Capture the cell that displays the provided text and extract its [X, Y] central coordinate. 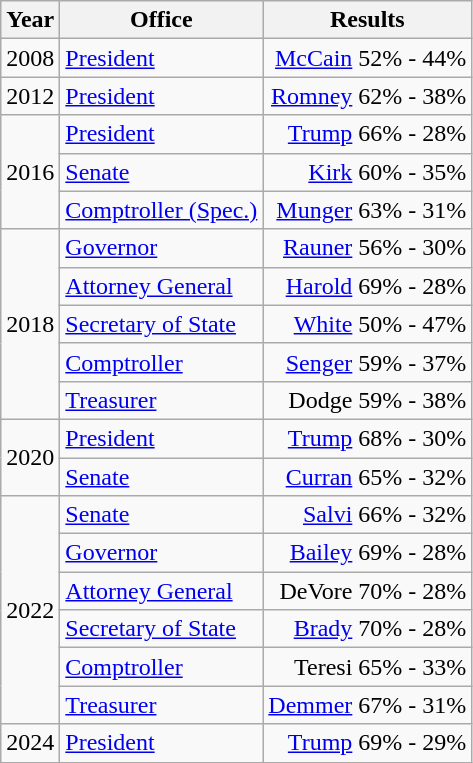
2018 [30, 324]
Kirk 60% - 35% [368, 172]
Dodge 59% - 38% [368, 400]
2012 [30, 96]
Trump 69% - 29% [368, 743]
Senger 59% - 37% [368, 362]
Trump 68% - 30% [368, 438]
Rauner 56% - 30% [368, 248]
2008 [30, 58]
Curran 65% - 32% [368, 477]
DeVore 70% - 28% [368, 591]
2020 [30, 457]
2016 [30, 172]
Brady 70% - 28% [368, 629]
McCain 52% - 44% [368, 58]
Harold 69% - 28% [368, 286]
Office [162, 20]
Bailey 69% - 28% [368, 553]
White 50% - 47% [368, 324]
2022 [30, 610]
Year [30, 20]
Romney 62% - 38% [368, 96]
Munger 63% - 31% [368, 210]
Results [368, 20]
Teresi 65% - 33% [368, 667]
Demmer 67% - 31% [368, 705]
Salvi 66% - 32% [368, 515]
Comptroller (Spec.) [162, 210]
2024 [30, 743]
Trump 66% - 28% [368, 134]
